Return (X, Y) of the center of cell containing provided text 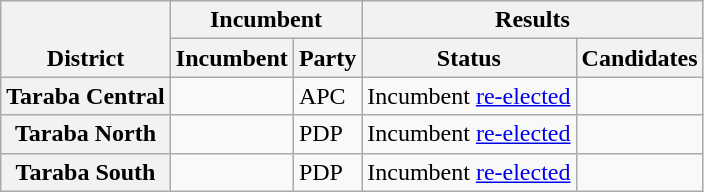
Results (532, 20)
Party (327, 58)
Candidates (640, 58)
Taraba North (86, 134)
Status (469, 58)
Taraba Central (86, 96)
District (86, 39)
APC (327, 96)
Taraba South (86, 172)
